For the text-containing cell, return its midpoint in (X, Y) coordinate format. 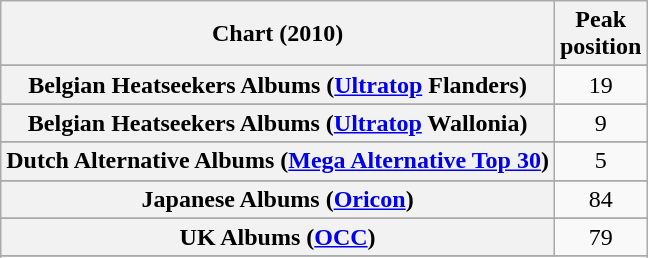
19 (600, 85)
5 (600, 161)
Japanese Albums (Oricon) (278, 199)
Peakposition (600, 34)
79 (600, 237)
Dutch Alternative Albums (Mega Alternative Top 30) (278, 161)
84 (600, 199)
UK Albums (OCC) (278, 237)
Belgian Heatseekers Albums (Ultratop Wallonia) (278, 123)
Chart (2010) (278, 34)
9 (600, 123)
Belgian Heatseekers Albums (Ultratop Flanders) (278, 85)
